For the text-containing cell, return its midpoint in (X, Y) coordinate format. 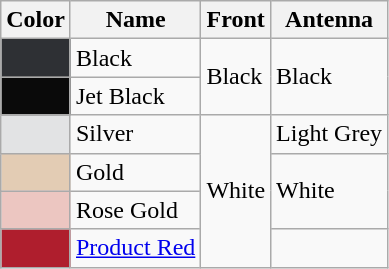
Gold (135, 172)
Silver (135, 134)
Product Red (135, 248)
Front (236, 20)
Color (36, 20)
Antenna (330, 20)
Light Grey (330, 134)
Jet Black (135, 96)
Rose Gold (135, 210)
Name (135, 20)
